Detect which cell encompasses the target text, then output its (x, y) center coordinate. 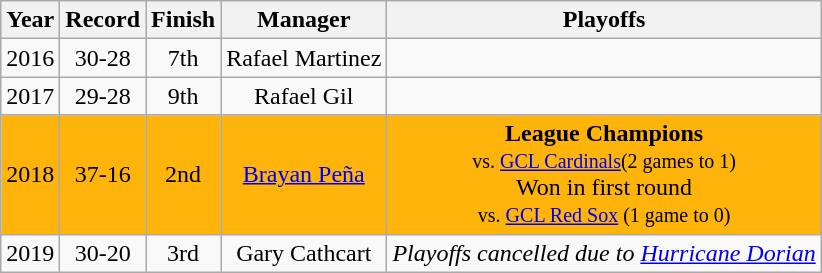
Playoffs cancelled due to Hurricane Dorian (604, 253)
9th (184, 96)
2019 (30, 253)
2016 (30, 58)
7th (184, 58)
2018 (30, 174)
37-16 (103, 174)
Rafael Gil (304, 96)
30-28 (103, 58)
2nd (184, 174)
2017 (30, 96)
League Championsvs. GCL Cardinals(2 games to 1)Won in first roundvs. GCL Red Sox (1 game to 0) (604, 174)
Gary Cathcart (304, 253)
Rafael Martinez (304, 58)
Manager (304, 20)
Finish (184, 20)
Playoffs (604, 20)
Year (30, 20)
30-20 (103, 253)
29-28 (103, 96)
3rd (184, 253)
Brayan Peña (304, 174)
Record (103, 20)
